Locate the cell with the specified text and output its (X, Y) center coordinate. 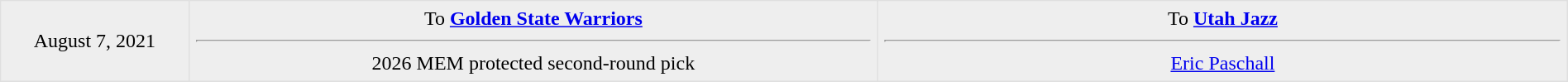
To Golden State Warriors2026 MEM protected second-round pick (533, 41)
To Utah JazzEric Paschall (1223, 41)
August 7, 2021 (94, 41)
